Identify which cell holds the provided text, then report its [X, Y] central coordinate. 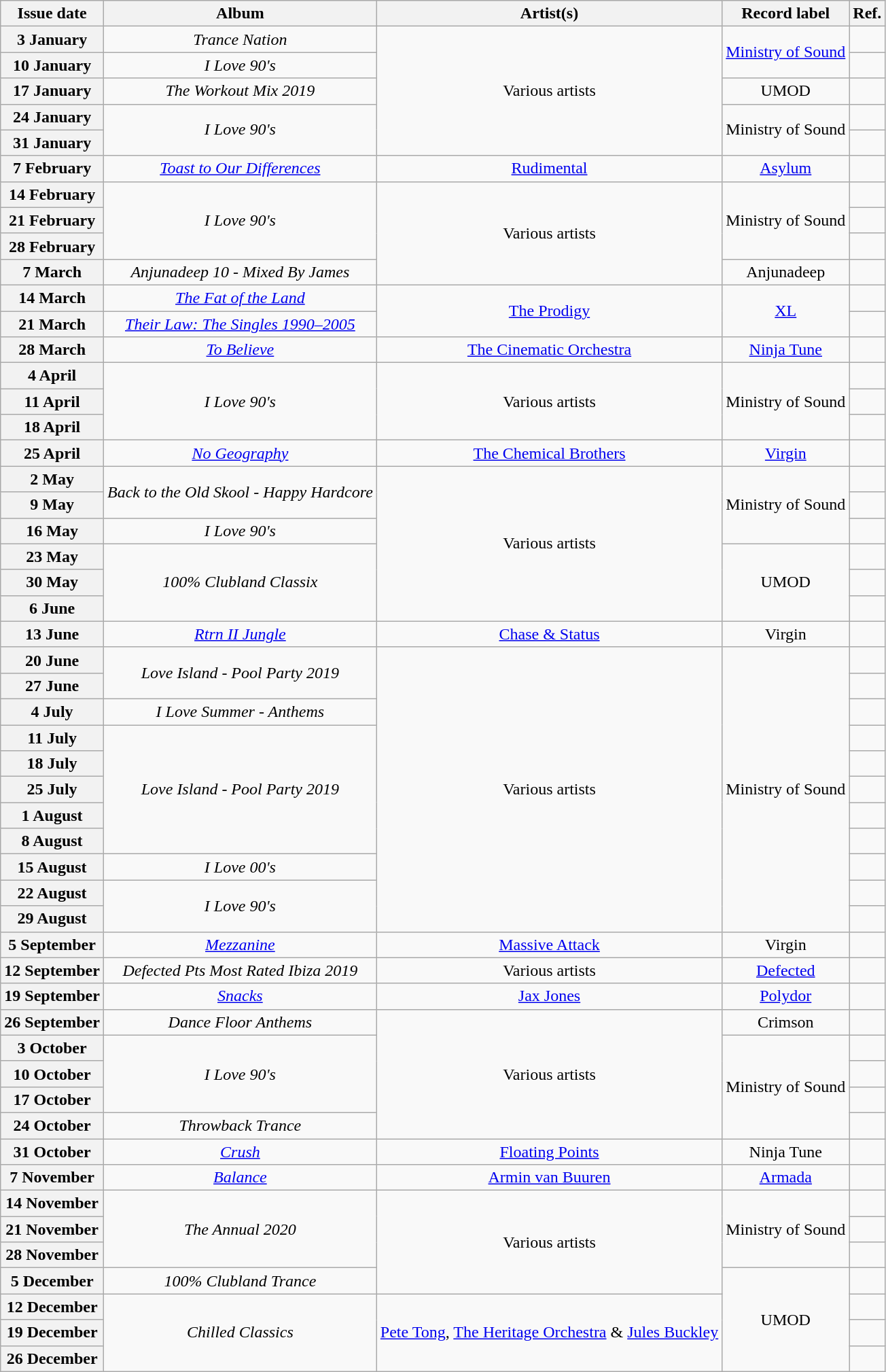
14 March [52, 298]
31 October [52, 1152]
5 December [52, 1281]
20 June [52, 660]
31 January [52, 143]
Defected Pts Most Rated Ibiza 2019 [240, 970]
11 April [52, 402]
11 July [52, 737]
Massive Attack [549, 945]
Armin van Buuren [549, 1178]
7 March [52, 272]
1 August [52, 815]
Jax Jones [549, 996]
19 December [52, 1333]
30 May [52, 582]
Issue date [52, 14]
4 July [52, 711]
Trance Nation [240, 39]
17 October [52, 1100]
Toast to Our Differences [240, 169]
Rtrn II Jungle [240, 634]
26 December [52, 1358]
26 September [52, 1022]
23 May [52, 557]
I Love 00's [240, 867]
Mezzanine [240, 945]
100% Clubland Classix [240, 582]
28 February [52, 246]
Throwback Trance [240, 1125]
XL [785, 311]
5 September [52, 945]
Polydor [785, 996]
9 May [52, 505]
Crimson [785, 1022]
Anjunadeep [785, 272]
Snacks [240, 996]
21 March [52, 324]
19 September [52, 996]
16 May [52, 531]
The Annual 2020 [240, 1229]
7 February [52, 169]
24 October [52, 1125]
4 April [52, 376]
Their Law: The Singles 1990–2005 [240, 324]
Chilled Classics [240, 1333]
13 June [52, 634]
18 July [52, 764]
Armada [785, 1178]
17 January [52, 91]
To Believe [240, 350]
Crush [240, 1152]
Anjunadeep 10 - Mixed By James [240, 272]
100% Clubland Trance [240, 1281]
Chase & Status [549, 634]
Defected [785, 970]
28 March [52, 350]
Pete Tong, The Heritage Orchestra & Jules Buckley [549, 1333]
3 October [52, 1048]
Rudimental [549, 169]
2 May [52, 479]
Record label [785, 14]
3 January [52, 39]
The Cinematic Orchestra [549, 350]
Dance Floor Anthems [240, 1022]
15 August [52, 867]
27 June [52, 686]
21 November [52, 1229]
I Love Summer - Anthems [240, 711]
8 August [52, 841]
22 August [52, 893]
Artist(s) [549, 14]
Album [240, 14]
12 September [52, 970]
12 December [52, 1307]
29 August [52, 919]
Asylum [785, 169]
The Fat of the Land [240, 298]
18 April [52, 427]
Back to the Old Skool - Happy Hardcore [240, 492]
14 February [52, 194]
14 November [52, 1203]
10 October [52, 1074]
10 January [52, 65]
Ref. [867, 14]
21 February [52, 220]
25 April [52, 453]
Balance [240, 1178]
Floating Points [549, 1152]
The Prodigy [549, 311]
The Chemical Brothers [549, 453]
7 November [52, 1178]
No Geography [240, 453]
24 January [52, 117]
25 July [52, 790]
The Workout Mix 2019 [240, 91]
28 November [52, 1255]
6 June [52, 608]
